Return [X, Y] of the center of cell containing provided text 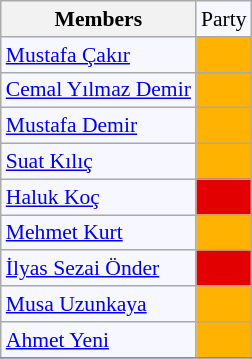
Cemal Yılmaz Demir [98, 90]
Ahmet Yeni [98, 340]
Suat Kılıç [98, 162]
Party [224, 19]
Haluk Koç [98, 197]
İlyas Sezai Önder [98, 269]
Mustafa Çakır [98, 55]
Mustafa Demir [98, 126]
Mehmet Kurt [98, 233]
Members [98, 19]
Musa Uzunkaya [98, 304]
